Return the (x, y) coordinate for the center point of the cell that contains the specified text.  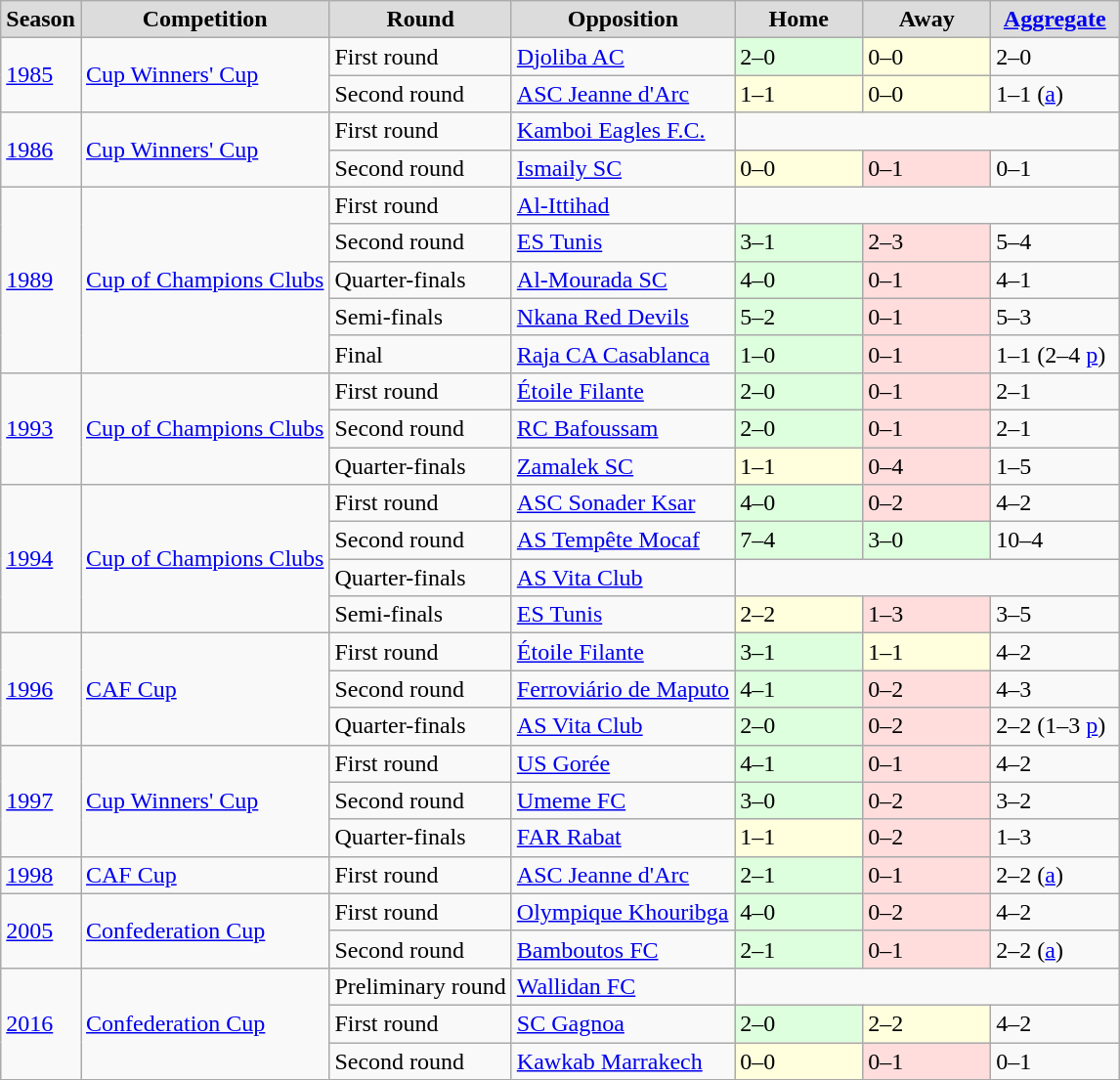
Kawkab Marrakech (623, 1060)
RC Bafoussam (623, 428)
1–1 (2–4 p) (1055, 354)
2005 (41, 930)
Bamboutos FC (623, 949)
5–3 (1055, 317)
1993 (41, 428)
Ismaily SC (623, 168)
Season (41, 20)
Wallidan FC (623, 986)
1994 (41, 559)
Aggregate (1055, 20)
FAR Rabat (623, 838)
10–4 (1055, 540)
Djoliba AC (623, 57)
Round (420, 20)
Competition (204, 20)
Umeme FC (623, 800)
5–4 (1055, 242)
Final (420, 354)
2–2 (1–3 p) (1055, 726)
Away (926, 20)
1–1 (a) (1055, 94)
2–3 (926, 242)
Olympique Khouribga (623, 912)
7–4 (799, 540)
1986 (41, 150)
3–5 (1055, 615)
1997 (41, 800)
Zamalek SC (623, 466)
Opposition (623, 20)
1–0 (799, 354)
US Gorée (623, 763)
SC Gagnoa (623, 1023)
1989 (41, 280)
Raja CA Casablanca (623, 354)
2016 (41, 1023)
ASC Sonader Ksar (623, 503)
1985 (41, 75)
1–5 (1055, 466)
Al-Mourada SC (623, 280)
5–2 (799, 317)
Nkana Red Devils (623, 317)
0–4 (926, 466)
Ferroviário de Maputo (623, 689)
Preliminary round (420, 986)
1996 (41, 689)
AS Tempête Mocaf (623, 540)
1998 (41, 875)
Kamboi Eagles F.C. (623, 131)
Home (799, 20)
4–3 (1055, 689)
3–2 (1055, 800)
Al-Ittihad (623, 205)
